Locate the cell with the specified text and output its [X, Y] center coordinate. 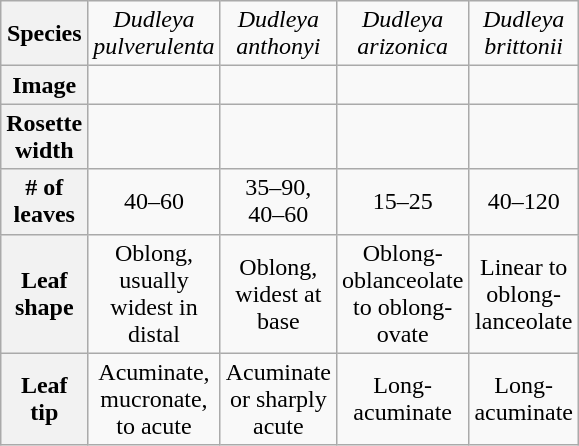
Linear to oblong-lanceolate [524, 294]
Oblong, widest at base [278, 294]
Image [44, 85]
40–120 [524, 202]
Dudleya pulverulenta [154, 34]
15–25 [403, 202]
Dudleya anthonyi [278, 34]
Rosette width [44, 136]
# of leaves [44, 202]
Leaf tip [44, 399]
Species [44, 34]
40–60 [154, 202]
Dudleya brittonii [524, 34]
Acuminate, mucronate, to acute [154, 399]
Oblong, usually widest in distal [154, 294]
Oblong-oblanceolate to oblong-ovate [403, 294]
35–90, 40–60 [278, 202]
Acuminate or sharply acute [278, 399]
Dudleya arizonica [403, 34]
Leaf shape [44, 294]
